Identify which cell holds the provided text, then report its (X, Y) central coordinate. 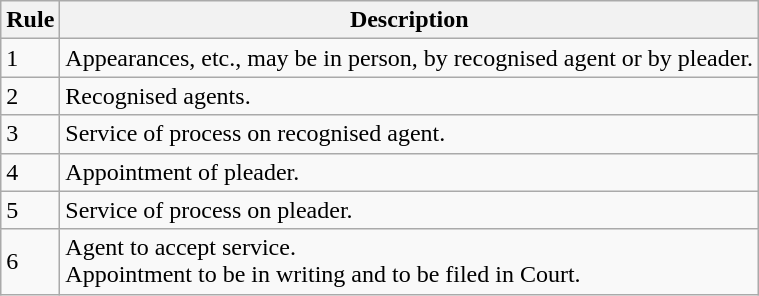
Appearances, etc., may be in person, by recognised agent or by pleader. (410, 58)
4 (30, 172)
6 (30, 262)
Recognised agents. (410, 96)
Appointment of pleader. (410, 172)
5 (30, 210)
Agent to accept service.Appointment to be in writing and to be filed in Court. (410, 262)
1 (30, 58)
Description (410, 20)
Service of process on pleader. (410, 210)
3 (30, 134)
2 (30, 96)
Rule (30, 20)
Service of process on recognised agent. (410, 134)
